Identify which cell holds the provided text, then report its [x, y] central coordinate. 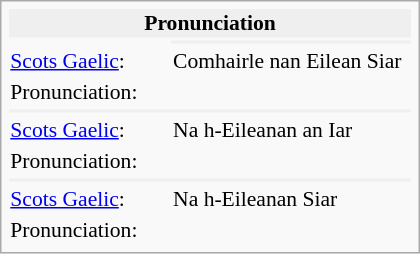
Comhairle nan Eilean Siar [292, 60]
Na h-Eileanan an Iar [292, 129]
Na h-Eileanan Siar [292, 198]
Pronunciation [210, 23]
